Scan for the cell matching the given text and deliver its [x, y] coordinate at center. 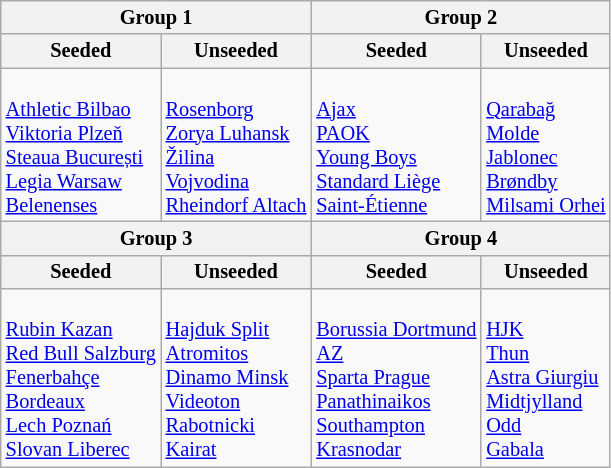
Ajax PAOK Young Boys Standard Liège Saint-Étienne [396, 145]
Group 4 [460, 238]
Group 2 [460, 17]
Borussia Dortmund AZ Sparta Prague Panathinaikos Southampton Krasnodar [396, 378]
Group 3 [156, 238]
Hajduk Split Atromitos Dinamo Minsk Videoton Rabotnicki Kairat [236, 378]
Qarabağ Molde Jablonec Brøndby Milsami Orhei [546, 145]
HJK Thun Astra Giurgiu Midtjylland Odd Gabala [546, 378]
Rosenborg Zorya Luhansk Žilina Vojvodina Rheindorf Altach [236, 145]
Group 1 [156, 17]
Rubin Kazan Red Bull Salzburg Fenerbahçe Bordeaux Lech Poznań Slovan Liberec [81, 378]
Athletic Bilbao Viktoria Plzeň Steaua București Legia Warsaw Belenenses [81, 145]
